Scan for the cell matching the given text and deliver its [x, y] coordinate at center. 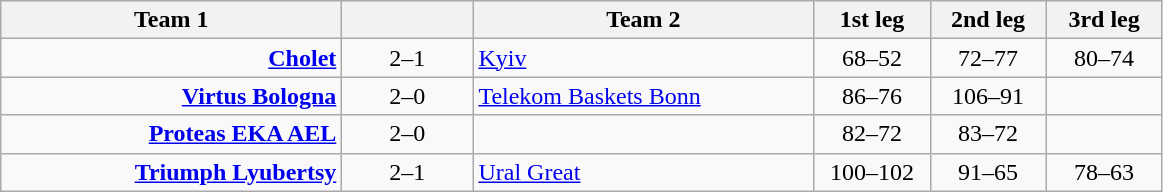
82–72 [872, 134]
Triumph Lyubertsy [172, 172]
Ural Great [644, 172]
78–63 [1104, 172]
100–102 [872, 172]
Virtus Bologna [172, 96]
2nd leg [988, 20]
3rd leg [1104, 20]
86–76 [872, 96]
Telekom Baskets Bonn [644, 96]
68–52 [872, 58]
Team 2 [644, 20]
80–74 [1104, 58]
83–72 [988, 134]
Kyiv [644, 58]
Cholet [172, 58]
106–91 [988, 96]
1st leg [872, 20]
91–65 [988, 172]
72–77 [988, 58]
Proteas EKA AEL [172, 134]
Team 1 [172, 20]
